Extract the (x, y) coordinate from the center of the cell holding the provided text.  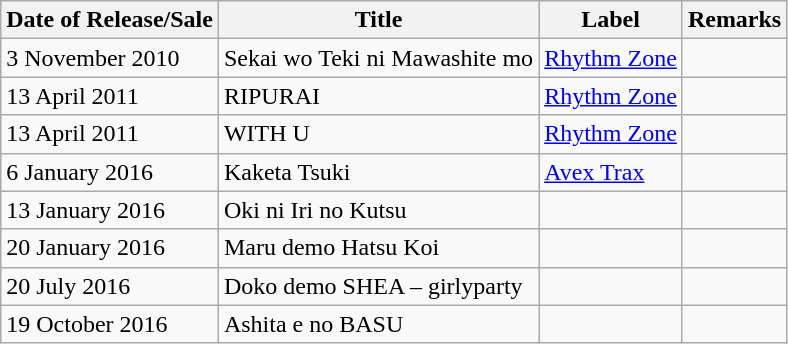
19 October 2016 (110, 324)
Sekai wo Teki ni Mawashite mo (378, 58)
RIPURAI (378, 96)
Kaketa Tsuki (378, 172)
Date of Release/Sale (110, 20)
Label (611, 20)
20 July 2016 (110, 286)
Ashita e no BASU (378, 324)
20 January 2016 (110, 248)
Doko demo SHEA – girlyparty (378, 286)
Oki ni Iri no Kutsu (378, 210)
6 January 2016 (110, 172)
Title (378, 20)
Remarks (734, 20)
WITH U (378, 134)
13 January 2016 (110, 210)
3 November 2010 (110, 58)
Avex Trax (611, 172)
Maru demo Hatsu Koi (378, 248)
